Capture the cell that displays the provided text and extract its (X, Y) central coordinate. 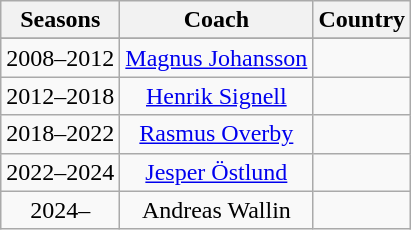
Country (362, 20)
Magnus Johansson (216, 58)
Coach (216, 20)
2012–2018 (60, 96)
2008–2012 (60, 58)
2022–2024 (60, 172)
2024– (60, 210)
Henrik Signell (216, 96)
Rasmus Overby (216, 134)
Seasons (60, 20)
Jesper Östlund (216, 172)
2018–2022 (60, 134)
Andreas Wallin (216, 210)
